Capture the cell that displays the provided text and extract its [x, y] central coordinate. 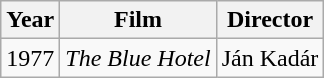
Film [138, 20]
1977 [30, 58]
Ján Kadár [270, 58]
Year [30, 20]
Director [270, 20]
The Blue Hotel [138, 58]
